Locate the cell with the specified text and output its (x, y) center coordinate. 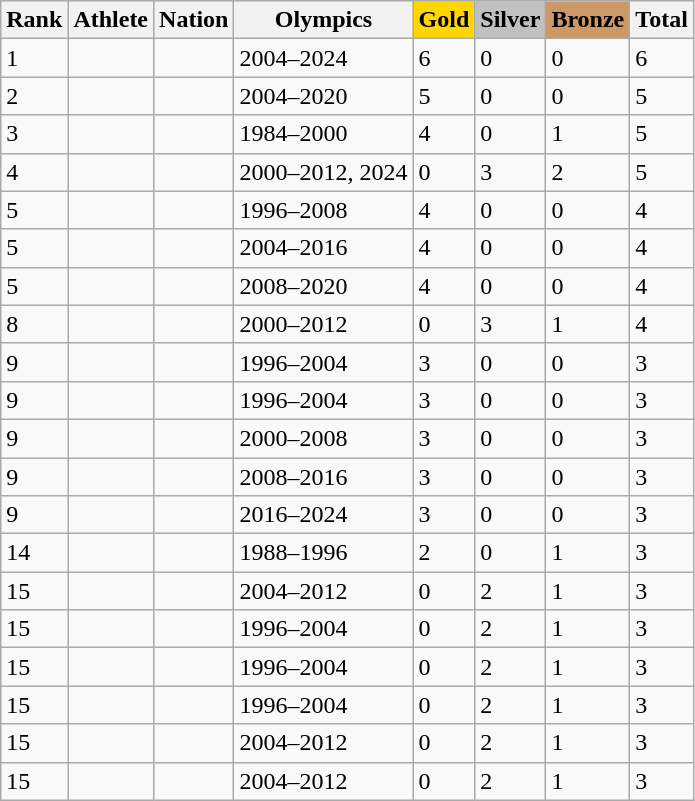
Athlete (111, 20)
Gold (444, 20)
2004–2024 (324, 58)
1984–2000 (324, 134)
2016–2024 (324, 515)
2008–2020 (324, 286)
2000–2012 (324, 324)
1988–1996 (324, 553)
2000–2008 (324, 438)
Silver (510, 20)
2004–2020 (324, 96)
Olympics (324, 20)
8 (34, 324)
2004–2016 (324, 248)
Bronze (588, 20)
1996–2008 (324, 210)
2008–2016 (324, 477)
Total (662, 20)
Rank (34, 20)
2000–2012, 2024 (324, 172)
14 (34, 553)
Nation (194, 20)
